Extract the [x, y] coordinate from the center of the cell holding the provided text.  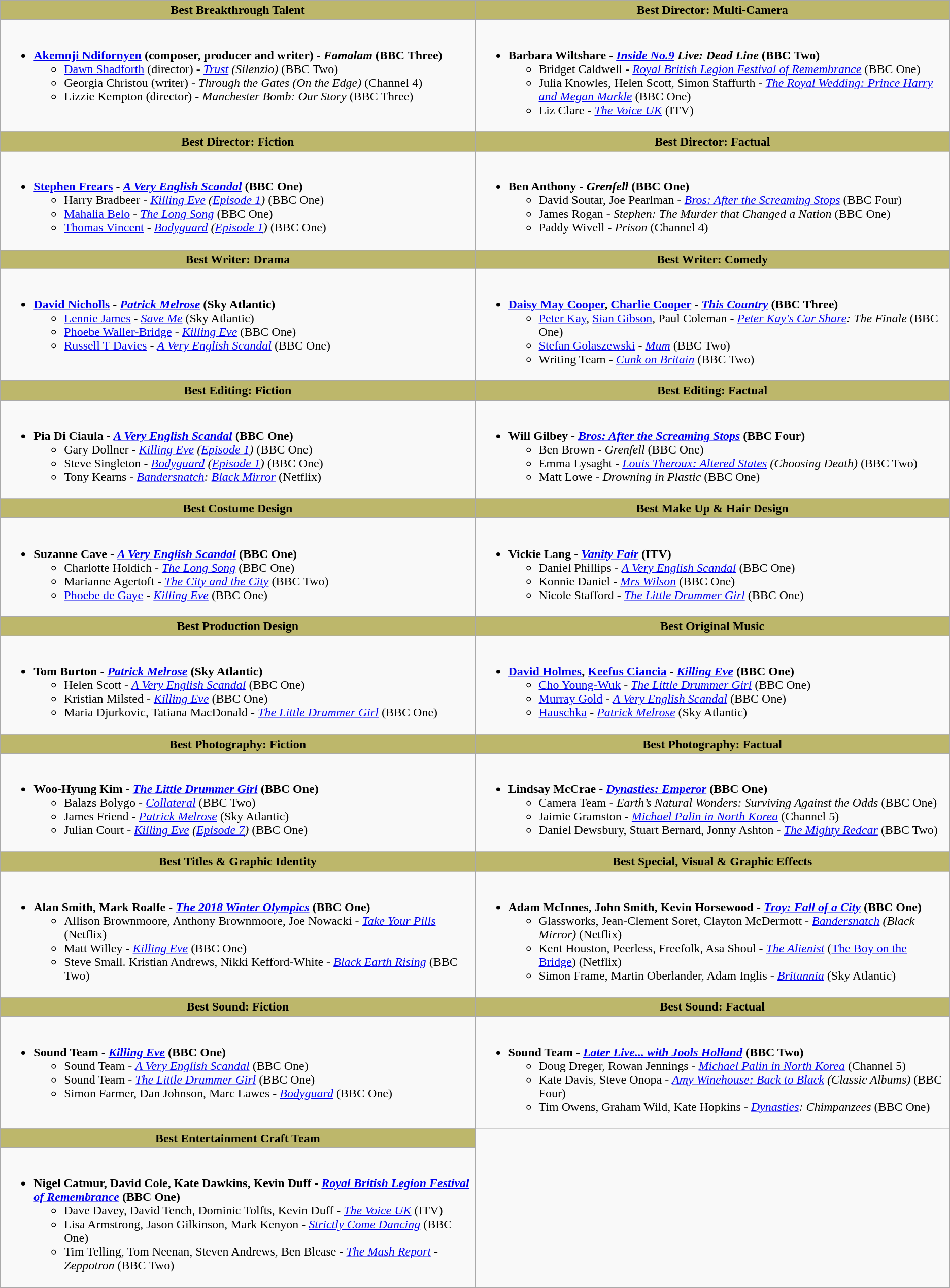
Best Director: Fiction [237, 142]
Best Make Up & Hair Design [712, 508]
Best Sound: Factual [712, 1007]
Best Director: Factual [712, 142]
Best Breakthrough Talent [237, 10]
Best Photography: Factual [712, 744]
Best Production Design [237, 626]
Best Writer: Drama [237, 259]
Best Writer: Comedy [712, 259]
Best Titles & Graphic Identity [237, 862]
Best Original Music [712, 626]
Best Costume Design [237, 508]
Best Special, Visual & Graphic Effects [712, 862]
Best Photography: Fiction [237, 744]
Best Editing: Fiction [237, 391]
Best Director: Multi-Camera [712, 10]
Best Sound: Fiction [237, 1007]
Best Entertainment Craft Team [237, 1138]
Best Editing: Factual [712, 391]
